Output the (X, Y) coordinate of the center of the cell containing the given text.  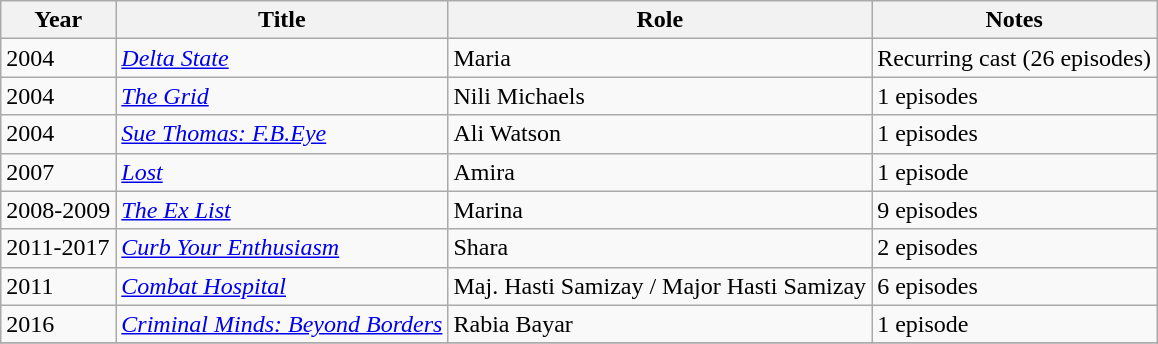
Maria (660, 58)
Lost (282, 172)
Marina (660, 210)
Curb Your Enthusiasm (282, 248)
Nili Michaels (660, 96)
Title (282, 20)
2 episodes (1014, 248)
Combat Hospital (282, 286)
Amira (660, 172)
Delta State (282, 58)
2007 (58, 172)
2011 (58, 286)
2016 (58, 324)
6 episodes (1014, 286)
9 episodes (1014, 210)
2011-2017 (58, 248)
Rabia Bayar (660, 324)
Role (660, 20)
The Ex List (282, 210)
Shara (660, 248)
Criminal Minds: Beyond Borders (282, 324)
Notes (1014, 20)
Year (58, 20)
Maj. Hasti Samizay / Major Hasti Samizay (660, 286)
Ali Watson (660, 134)
Sue Thomas: F.B.Eye (282, 134)
2008-2009 (58, 210)
Recurring cast (26 episodes) (1014, 58)
The Grid (282, 96)
